Provide the (X, Y) coordinate of the cell's center where the given text is located.  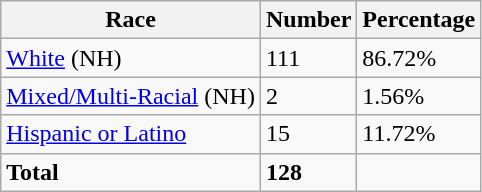
86.72% (419, 58)
1.56% (419, 96)
Percentage (419, 20)
White (NH) (131, 58)
2 (308, 96)
111 (308, 58)
Mixed/Multi-Racial (NH) (131, 96)
15 (308, 134)
Hispanic or Latino (131, 134)
128 (308, 172)
Number (308, 20)
Race (131, 20)
Total (131, 172)
11.72% (419, 134)
